Extract the (X, Y) coordinate from the center of the cell holding the provided text.  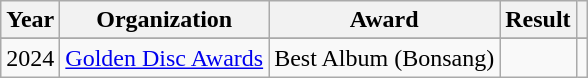
Result (538, 20)
Award (384, 20)
Golden Disc Awards (164, 58)
2024 (30, 58)
Organization (164, 20)
Year (30, 20)
Best Album (Bonsang) (384, 58)
